Locate the cell with the specified text and output its [x, y] center coordinate. 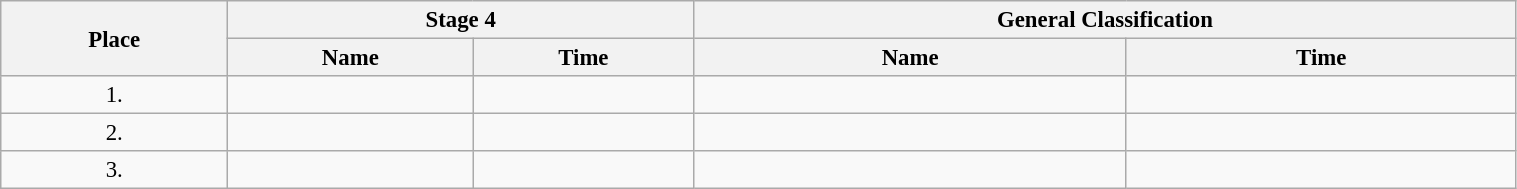
Place [114, 38]
3. [114, 170]
General Classification [1105, 20]
Stage 4 [461, 20]
1. [114, 95]
2. [114, 133]
